Scan for the cell matching the given text and deliver its [x, y] coordinate at center. 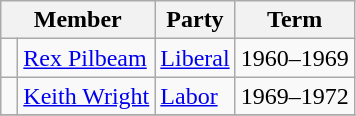
1969–1972 [294, 96]
1960–1969 [294, 58]
Keith Wright [86, 96]
Labor [195, 96]
Term [294, 20]
Rex Pilbeam [86, 58]
Liberal [195, 58]
Member [78, 20]
Party [195, 20]
